Detect which cell encompasses the target text, then output its [x, y] center coordinate. 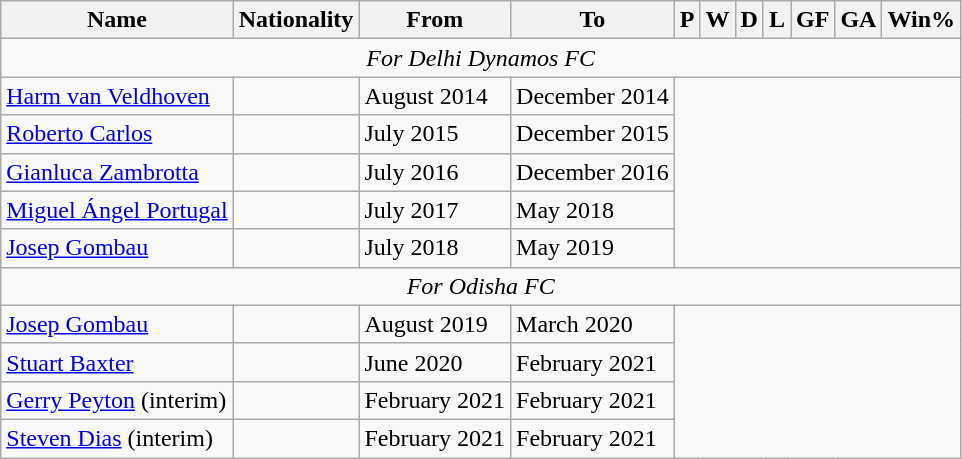
June 2020 [435, 362]
Win% [922, 20]
P [687, 20]
July 2018 [435, 248]
Stuart Baxter [117, 362]
Roberto Carlos [117, 134]
For Delhi Dynamos FC [481, 58]
December 2014 [593, 96]
May 2018 [593, 210]
Miguel Ángel Portugal [117, 210]
For Odisha FC [481, 286]
From [435, 20]
GF [813, 20]
Steven Dias (interim) [117, 438]
July 2017 [435, 210]
August 2014 [435, 96]
GA [858, 20]
March 2020 [593, 324]
Nationality [296, 20]
D [749, 20]
Name [117, 20]
May 2019 [593, 248]
July 2016 [435, 172]
W [718, 20]
December 2016 [593, 172]
December 2015 [593, 134]
Gerry Peyton (interim) [117, 400]
L [776, 20]
July 2015 [435, 134]
August 2019 [435, 324]
Harm van Veldhoven [117, 96]
Gianluca Zambrotta [117, 172]
To [593, 20]
